For the text-containing cell, return its midpoint in [X, Y] coordinate format. 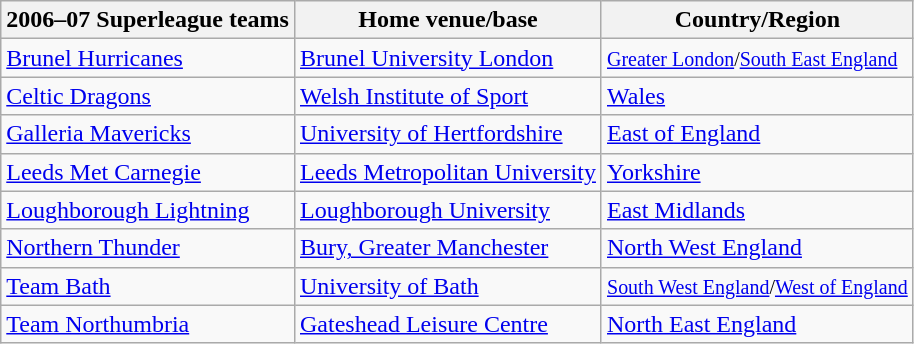
Welsh Institute of Sport [448, 96]
Wales [757, 96]
Loughborough University [448, 210]
Home venue/base [448, 20]
Team Bath [148, 286]
Yorkshire [757, 172]
Bury, Greater Manchester [448, 248]
East Midlands [757, 210]
North West England [757, 248]
Northern Thunder [148, 248]
North East England [757, 324]
Leeds Metropolitan University [448, 172]
Country/Region [757, 20]
Celtic Dragons [148, 96]
Gateshead Leisure Centre [448, 324]
Galleria Mavericks [148, 134]
Greater London/South East England [757, 58]
Brunel Hurricanes [148, 58]
Leeds Met Carnegie [148, 172]
Loughborough Lightning [148, 210]
2006–07 Superleague teams [148, 20]
University of Bath [448, 286]
Brunel University London [448, 58]
Team Northumbria [148, 324]
East of England [757, 134]
South West England/West of England [757, 286]
University of Hertfordshire [448, 134]
